Scan for the cell matching the given text and deliver its [x, y] coordinate at center. 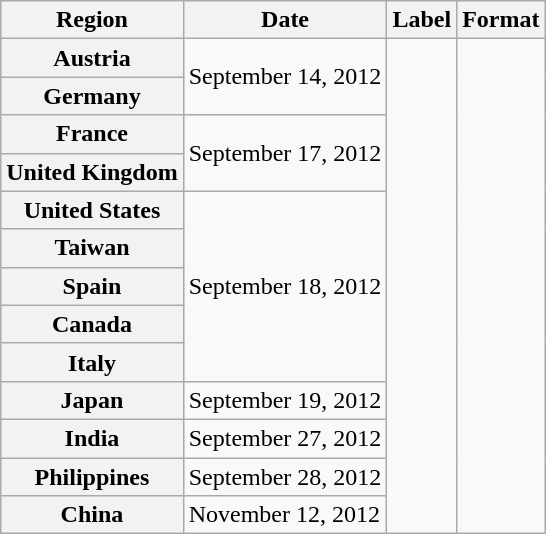
Format [501, 20]
November 12, 2012 [285, 515]
Italy [92, 362]
Date [285, 20]
Germany [92, 96]
United States [92, 210]
Japan [92, 400]
Canada [92, 324]
September 17, 2012 [285, 153]
Austria [92, 58]
India [92, 438]
Taiwan [92, 248]
China [92, 515]
September 28, 2012 [285, 477]
September 27, 2012 [285, 438]
September 19, 2012 [285, 400]
Label [422, 20]
United Kingdom [92, 172]
Region [92, 20]
September 14, 2012 [285, 77]
France [92, 134]
Philippines [92, 477]
September 18, 2012 [285, 286]
Spain [92, 286]
